Detect which cell encompasses the target text, then output its (x, y) center coordinate. 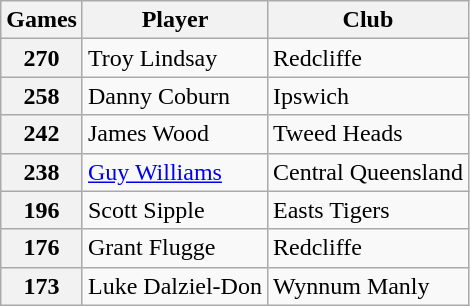
Wynnum Manly (368, 286)
Troy Lindsay (174, 58)
242 (42, 134)
270 (42, 58)
238 (42, 172)
173 (42, 286)
Danny Coburn (174, 96)
Easts Tigers (368, 210)
Scott Sipple (174, 210)
258 (42, 96)
176 (42, 248)
Tweed Heads (368, 134)
Games (42, 20)
Central Queensland (368, 172)
Guy Williams (174, 172)
Ipswich (368, 96)
Grant Flugge (174, 248)
Club (368, 20)
Luke Dalziel-Don (174, 286)
Player (174, 20)
196 (42, 210)
James Wood (174, 134)
